Output the (X, Y) coordinate of the center of the cell containing the given text.  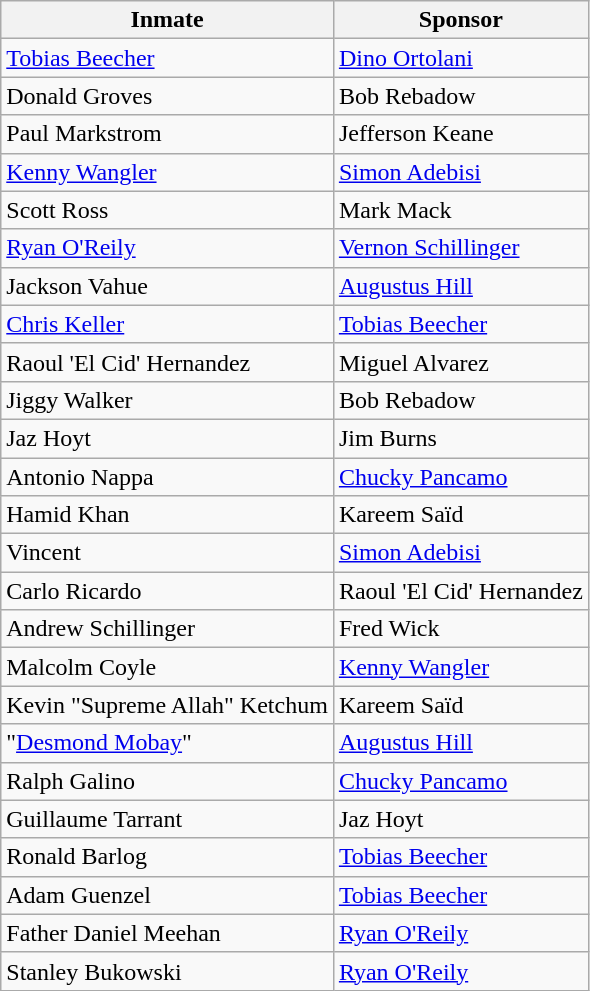
Chris Keller (168, 324)
Malcolm Coyle (168, 667)
Antonio Nappa (168, 477)
Jefferson Keane (460, 134)
Jiggy Walker (168, 400)
Carlo Ricardo (168, 591)
Mark Mack (460, 210)
Vincent (168, 553)
"Desmond Mobay" (168, 743)
Miguel Alvarez (460, 362)
Guillaume Tarrant (168, 819)
Inmate (168, 20)
Paul Markstrom (168, 134)
Sponsor (460, 20)
Andrew Schillinger (168, 629)
Ralph Galino (168, 781)
Adam Guenzel (168, 895)
Kevin "Supreme Allah" Ketchum (168, 705)
Stanley Bukowski (168, 971)
Donald Groves (168, 96)
Jim Burns (460, 438)
Fred Wick (460, 629)
Vernon Schillinger (460, 248)
Dino Ortolani (460, 58)
Jackson Vahue (168, 286)
Scott Ross (168, 210)
Father Daniel Meehan (168, 933)
Hamid Khan (168, 515)
Ronald Barlog (168, 857)
